Scan for the cell matching the given text and deliver its (x, y) coordinate at center. 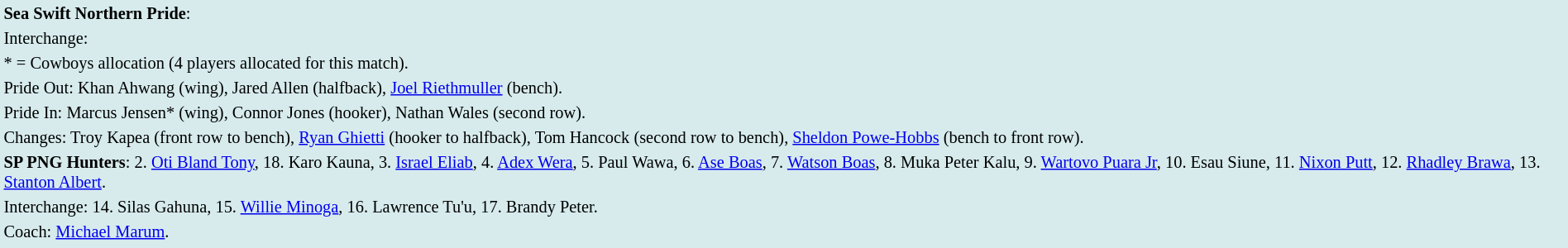
Pride Out: Khan Ahwang (wing), Jared Allen (halfback), Joel Riethmuller (bench). (784, 88)
Coach: Michael Marum. (784, 231)
* = Cowboys allocation (4 players allocated for this match). (784, 63)
Interchange: 14. Silas Gahuna, 15. Willie Minoga, 16. Lawrence Tu'u, 17. Brandy Peter. (784, 207)
Sea Swift Northern Pride: (784, 13)
Pride In: Marcus Jensen* (wing), Connor Jones (hooker), Nathan Wales (second row). (784, 112)
Interchange: (784, 38)
